Provide the [X, Y] coordinate of the cell's center where the given text is located.  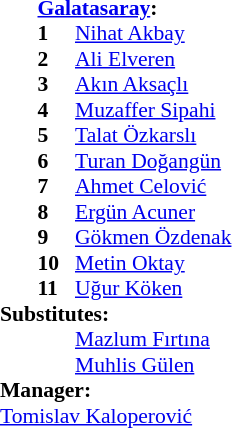
Gökmen Özdenak [153, 237]
Talat Özkarslı [153, 135]
Muzaffer Sipahi [153, 110]
Ergün Acuner [153, 212]
9 [57, 237]
1 [57, 33]
8 [57, 212]
4 [57, 110]
Akın Aksaçlı [153, 85]
Manager: [116, 391]
Mazlum Fırtına [153, 339]
5 [57, 135]
Uğur Köken [153, 289]
10 [57, 263]
Ahmet Celović [153, 187]
Ali Elveren [153, 59]
7 [57, 187]
11 [57, 289]
Muhlis Gülen [153, 365]
Nihat Akbay [153, 33]
Turan Doğangün [153, 161]
6 [57, 161]
3 [57, 85]
Substitutes: [116, 314]
2 [57, 59]
Metin Oktay [153, 263]
